Pinpoint the cell where the given text exists, returning its (X, Y) midpoint coordinate. 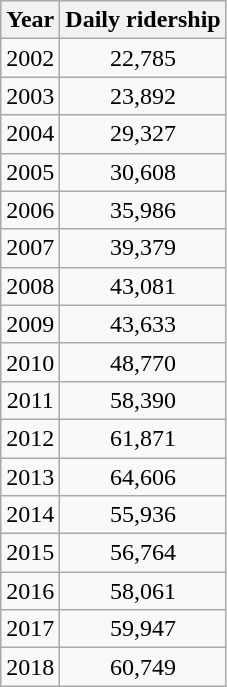
2014 (30, 515)
2012 (30, 438)
2016 (30, 591)
58,390 (143, 400)
Year (30, 20)
43,081 (143, 286)
64,606 (143, 477)
2004 (30, 134)
30,608 (143, 172)
35,986 (143, 210)
2017 (30, 629)
48,770 (143, 362)
2015 (30, 553)
58,061 (143, 591)
56,764 (143, 553)
2011 (30, 400)
2013 (30, 477)
2009 (30, 324)
Daily ridership (143, 20)
60,749 (143, 667)
61,871 (143, 438)
2007 (30, 248)
59,947 (143, 629)
29,327 (143, 134)
39,379 (143, 248)
43,633 (143, 324)
22,785 (143, 58)
55,936 (143, 515)
2003 (30, 96)
23,892 (143, 96)
2008 (30, 286)
2010 (30, 362)
2005 (30, 172)
2002 (30, 58)
2018 (30, 667)
2006 (30, 210)
